Locate the cell with the specified text and output its [X, Y] center coordinate. 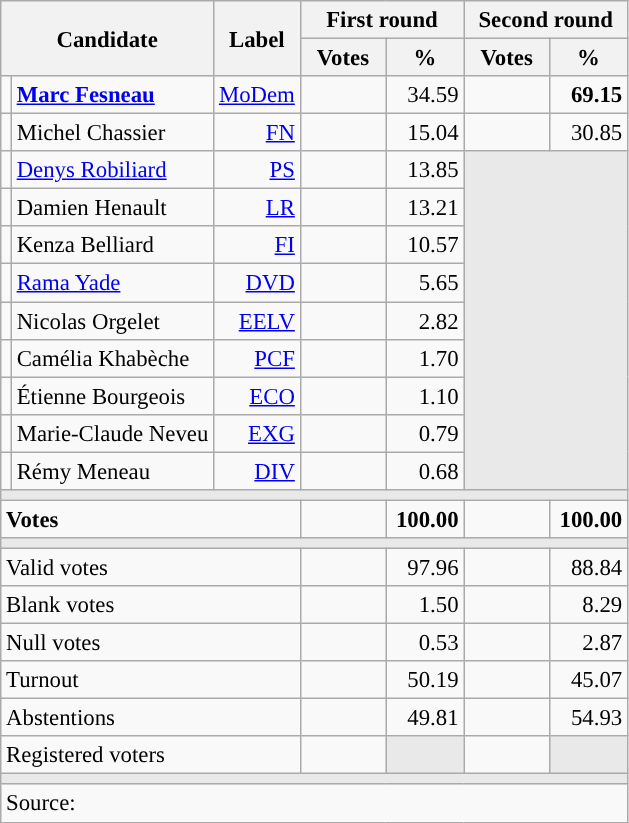
Source: [314, 804]
Registered voters [150, 755]
Étienne Bourgeois [112, 396]
0.68 [425, 471]
Marc Fesneau [112, 95]
DVD [258, 283]
Abstentions [150, 718]
ECO [258, 396]
PS [258, 170]
Marie-Claude Neveu [112, 433]
Denys Robiliard [112, 170]
EELV [258, 321]
2.87 [588, 643]
Rémy Meneau [112, 471]
45.07 [588, 680]
Camélia Khabèche [112, 358]
FN [258, 133]
88.84 [588, 567]
1.50 [425, 605]
EXG [258, 433]
Rama Yade [112, 283]
1.70 [425, 358]
Damien Henault [112, 208]
50.19 [425, 680]
15.04 [425, 133]
49.81 [425, 718]
Second round [546, 20]
13.85 [425, 170]
Candidate [108, 38]
2.82 [425, 321]
Valid votes [150, 567]
0.53 [425, 643]
Turnout [150, 680]
34.59 [425, 95]
LR [258, 208]
Michel Chassier [112, 133]
First round [382, 20]
Kenza Belliard [112, 245]
5.65 [425, 283]
Label [258, 38]
54.93 [588, 718]
0.79 [425, 433]
Nicolas Orgelet [112, 321]
69.15 [588, 95]
Blank votes [150, 605]
13.21 [425, 208]
30.85 [588, 133]
8.29 [588, 605]
FI [258, 245]
1.10 [425, 396]
DIV [258, 471]
MoDem [258, 95]
PCF [258, 358]
97.96 [425, 567]
10.57 [425, 245]
Null votes [150, 643]
